For the text-containing cell, return its midpoint in [X, Y] coordinate format. 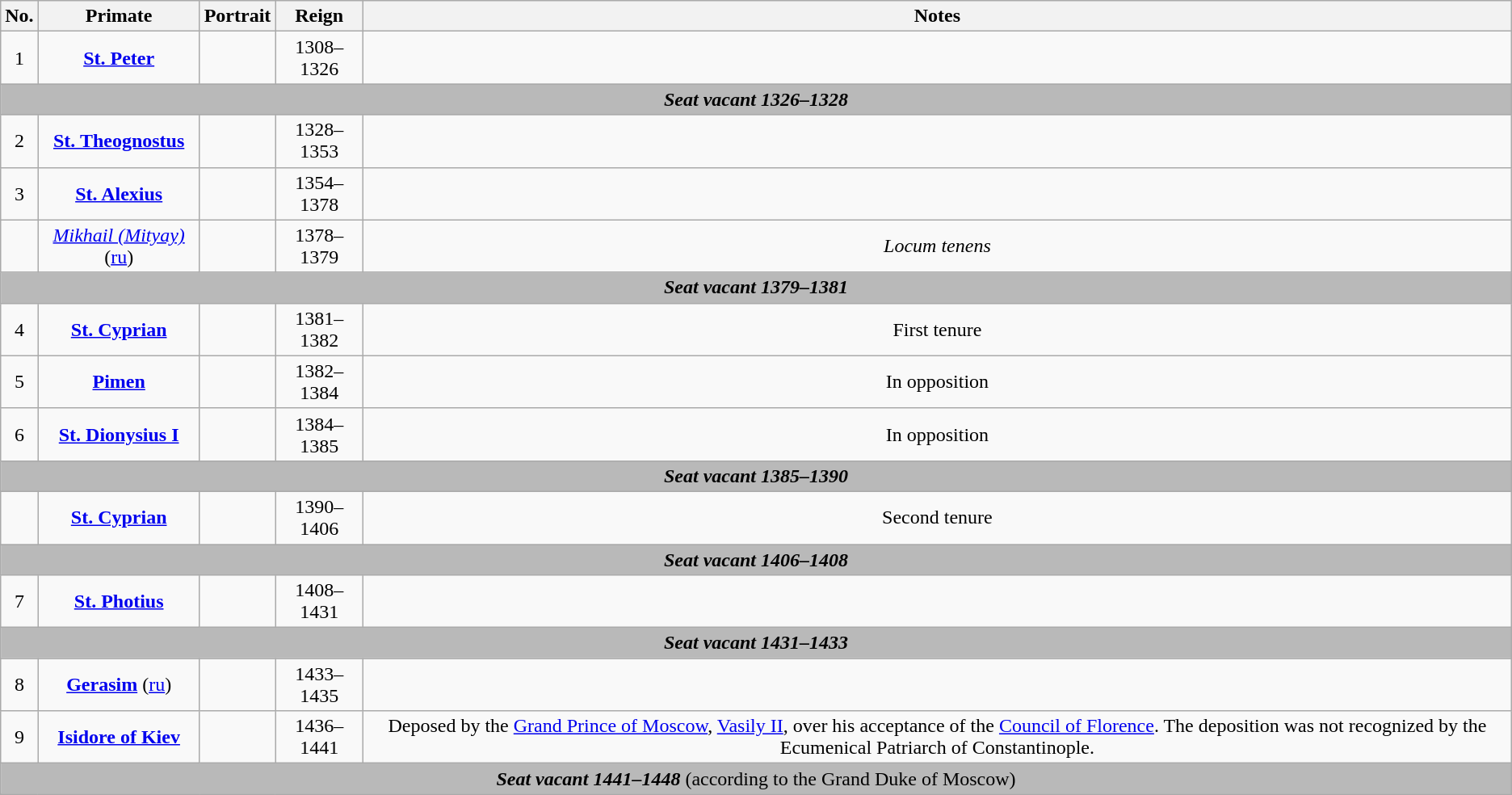
St. Dionysius I [119, 435]
1328–1353 [320, 141]
First tenure [938, 330]
Mikhail (Mityay) (ru) [119, 246]
1354–1378 [320, 194]
4 [19, 330]
Isidore of Kiev [119, 737]
St. Peter [119, 58]
Pimen [119, 381]
5 [19, 381]
Seat vacant 1406–1408 [756, 560]
1390–1406 [320, 517]
1384–1385 [320, 435]
6 [19, 435]
1382–1384 [320, 381]
Seat vacant 1441–1448 (according to the Grand Duke of Moscow) [756, 779]
St. Photius [119, 601]
3 [19, 194]
Seat vacant 1379–1381 [756, 288]
2 [19, 141]
1 [19, 58]
Gerasim (ru) [119, 685]
1381–1382 [320, 330]
1433–1435 [320, 685]
St. Alexius [119, 194]
Locum tenens [938, 246]
8 [19, 685]
Seat vacant 1431–1433 [756, 643]
1378–1379 [320, 246]
Notes [938, 16]
Reign [320, 16]
Seat vacant 1326–1328 [756, 99]
Primate [119, 16]
1408–1431 [320, 601]
1308–1326 [320, 58]
St. Theognostus [119, 141]
Portrait [237, 16]
7 [19, 601]
Second tenure [938, 517]
Seat vacant 1385–1390 [756, 476]
9 [19, 737]
No. [19, 16]
1436–1441 [320, 737]
